Pinpoint the cell where the given text exists, returning its (x, y) midpoint coordinate. 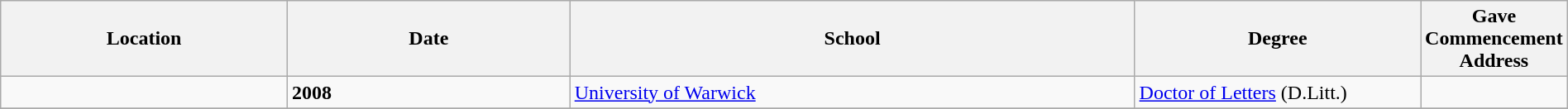
Gave Commencement Address (1494, 39)
Doctor of Letters (D.Litt.) (1277, 92)
University of Warwick (852, 92)
Date (428, 39)
Degree (1277, 39)
2008 (428, 92)
School (852, 39)
Location (144, 39)
